Determine the (x, y) coordinate at the center of the cell enclosing the given text.  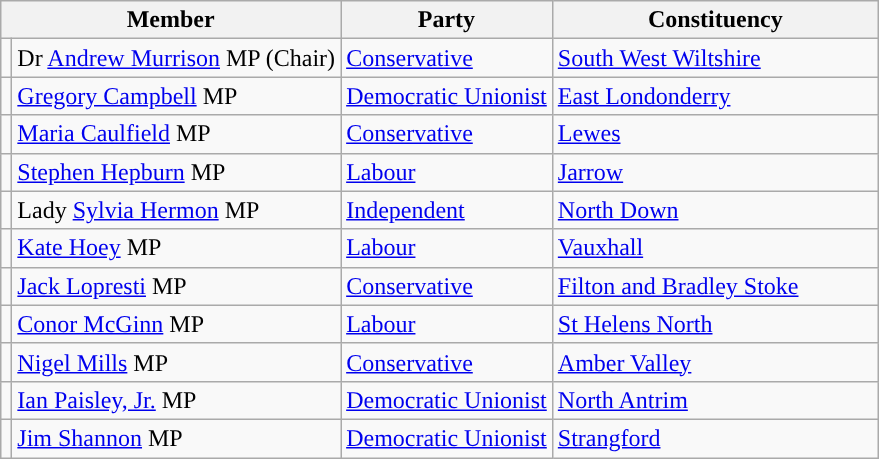
Lewes (715, 134)
Lady Sylvia Hermon MP (176, 210)
Jarrow (715, 172)
Kate Hoey MP (176, 248)
Independent (447, 210)
Ian Paisley, Jr. MP (176, 400)
Amber Valley (715, 362)
East Londonderry (715, 96)
St Helens North (715, 324)
Strangford (715, 438)
Conor McGinn MP (176, 324)
Jim Shannon MP (176, 438)
Constituency (715, 20)
Filton and Bradley Stoke (715, 286)
Dr Andrew Murrison MP (Chair) (176, 58)
North Antrim (715, 400)
Jack Lopresti MP (176, 286)
Stephen Hepburn MP (176, 172)
Maria Caulfield MP (176, 134)
Gregory Campbell MP (176, 96)
Member (171, 20)
North Down (715, 210)
Nigel Mills MP (176, 362)
Vauxhall (715, 248)
Party (447, 20)
South West Wiltshire (715, 58)
